For the text-containing cell, return its midpoint in (x, y) coordinate format. 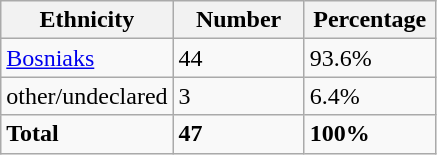
Number (238, 20)
other/undeclared (87, 96)
47 (238, 134)
100% (370, 134)
6.4% (370, 96)
93.6% (370, 58)
Bosniaks (87, 58)
44 (238, 58)
Percentage (370, 20)
3 (238, 96)
Total (87, 134)
Ethnicity (87, 20)
